Detect which cell encompasses the target text, then output its (x, y) center coordinate. 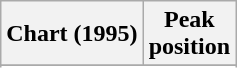
Chart (1995) (72, 34)
Peakposition (189, 34)
